Pinpoint the cell where the given text exists, returning its [x, y] midpoint coordinate. 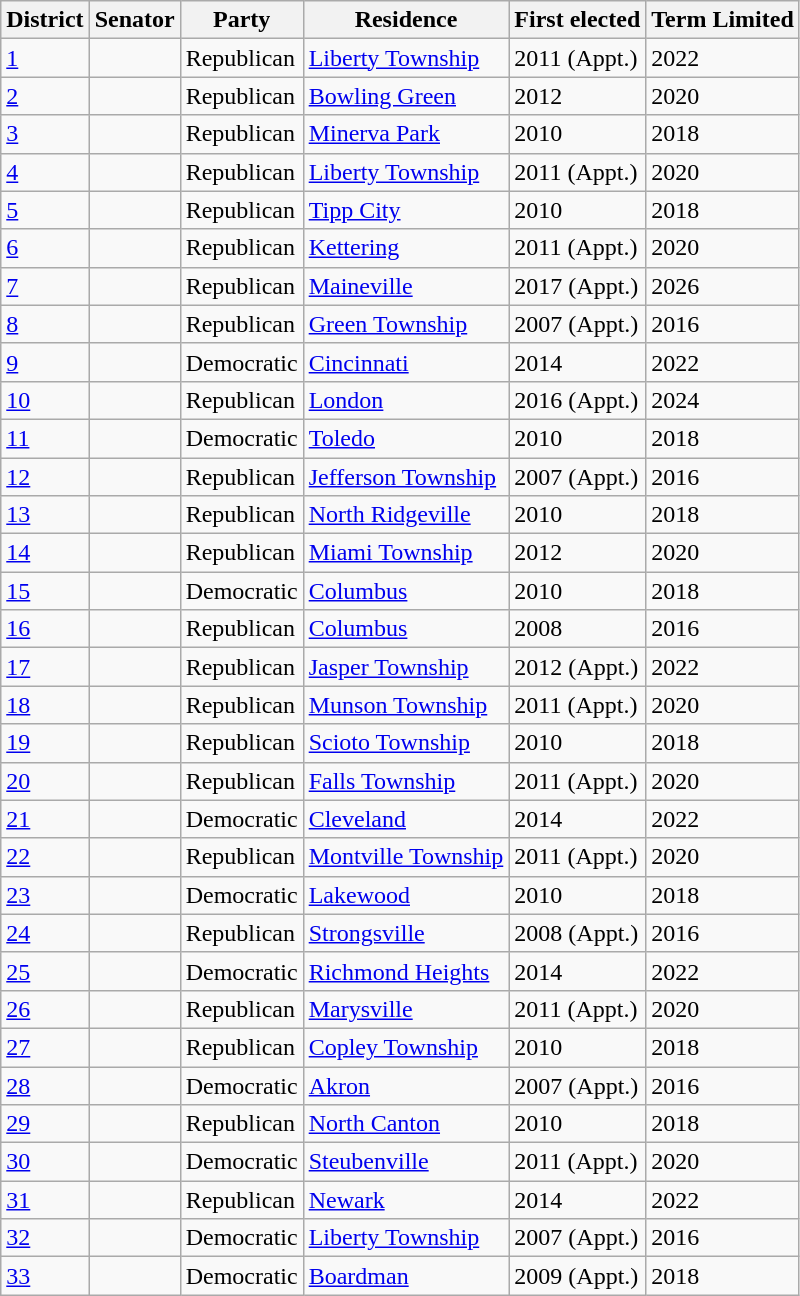
32 [45, 1238]
2012 (Appt.) [578, 667]
Party [242, 20]
3 [45, 134]
18 [45, 705]
Kettering [406, 248]
London [406, 400]
1 [45, 58]
First elected [578, 20]
Jefferson Township [406, 477]
Tipp City [406, 210]
14 [45, 553]
Toledo [406, 438]
Montville Township [406, 857]
Marysville [406, 1009]
28 [45, 1085]
26 [45, 1009]
17 [45, 667]
Cleveland [406, 819]
Boardman [406, 1276]
2 [45, 96]
2024 [722, 400]
Newark [406, 1200]
Miami Township [406, 553]
11 [45, 438]
24 [45, 933]
31 [45, 1200]
27 [45, 1047]
Bowling Green [406, 96]
Scioto Township [406, 743]
Term Limited [722, 20]
9 [45, 362]
23 [45, 895]
8 [45, 324]
North Ridgeville [406, 515]
21 [45, 819]
10 [45, 400]
Senator [134, 20]
Steubenville [406, 1162]
2016 (Appt.) [578, 400]
22 [45, 857]
District [45, 20]
Residence [406, 20]
Minerva Park [406, 134]
Cincinnati [406, 362]
20 [45, 781]
Copley Township [406, 1047]
2017 (Appt.) [578, 286]
33 [45, 1276]
Green Township [406, 324]
7 [45, 286]
12 [45, 477]
29 [45, 1124]
6 [45, 248]
2009 (Appt.) [578, 1276]
2008 [578, 629]
19 [45, 743]
25 [45, 971]
Maineville [406, 286]
Akron [406, 1085]
2026 [722, 286]
Munson Township [406, 705]
Falls Township [406, 781]
5 [45, 210]
15 [45, 591]
Jasper Township [406, 667]
North Canton [406, 1124]
Lakewood [406, 895]
Richmond Heights [406, 971]
16 [45, 629]
13 [45, 515]
30 [45, 1162]
2008 (Appt.) [578, 933]
4 [45, 172]
Strongsville [406, 933]
